Detect which cell encompasses the target text, then output its [x, y] center coordinate. 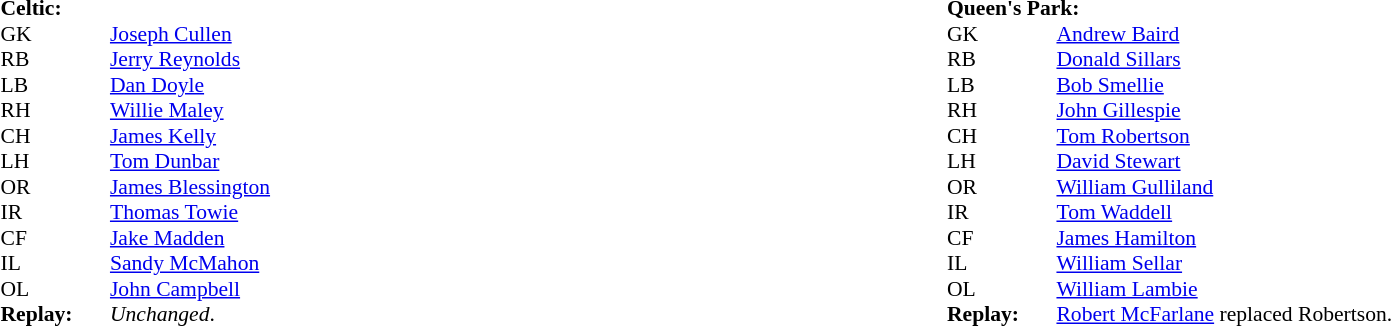
Jerry Reynolds [190, 59]
James Kelly [190, 136]
Willie Maley [190, 111]
Thomas Towie [190, 213]
Joseph Cullen [190, 34]
John Campbell [190, 289]
Dan Doyle [190, 85]
Tom Dunbar [190, 161]
Jake Madden [190, 238]
James Blessington [190, 187]
Sandy McMahon [190, 263]
